Determine the (x, y) coordinate at the center of the cell enclosing the given text.  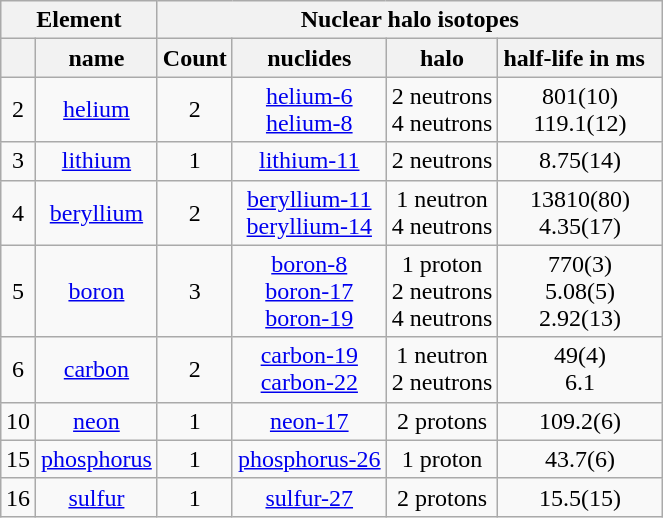
15 (18, 459)
nuclides (309, 58)
carbon-19carbon-22 (309, 370)
boron (97, 291)
10 (18, 421)
lithium-11 (309, 161)
109.2(6) (580, 421)
1 proton (442, 459)
name (97, 58)
Element (80, 20)
beryllium (97, 212)
770(3)5.08(5)2.92(13) (580, 291)
phosphorus-26 (309, 459)
1 neutron2 neutrons (442, 370)
boron-8boron-17boron-19 (309, 291)
lithium (97, 161)
half-life in ms (580, 58)
2 neutrons (442, 161)
Nuclear halo isotopes (410, 20)
sulfur (97, 497)
4 (18, 212)
halo (442, 58)
helium (97, 110)
helium-6helium-8 (309, 110)
43.7(6) (580, 459)
neon (97, 421)
carbon (97, 370)
13810(80)4.35(17) (580, 212)
neon-17 (309, 421)
801(10)119.1(12) (580, 110)
16 (18, 497)
2 neutrons 4 neutrons (442, 110)
15.5(15) (580, 497)
phosphorus (97, 459)
5 (18, 291)
Count (194, 58)
1 neutron4 neutrons (442, 212)
beryllium-11beryllium-14 (309, 212)
6 (18, 370)
sulfur-27 (309, 497)
1 proton2 neutrons4 neutrons (442, 291)
8.75(14) (580, 161)
49(4)6.1 (580, 370)
